Extract the [x, y] coordinate from the center of the cell holding the provided text.  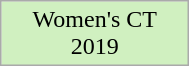
Women's CT 2019 [95, 34]
